Find where the given text appears and provide that cell's center as [x, y] coordinate. 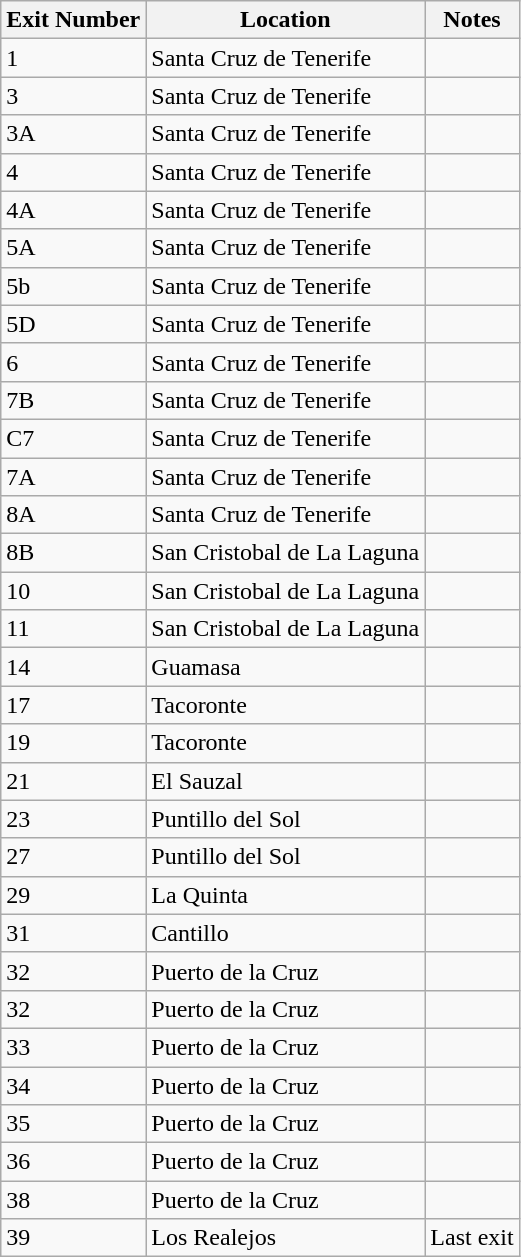
5b [74, 286]
29 [74, 895]
Cantillo [286, 933]
35 [74, 1124]
3 [74, 96]
14 [74, 667]
5A [74, 248]
17 [74, 705]
La Quinta [286, 895]
8B [74, 553]
1 [74, 58]
38 [74, 1200]
23 [74, 819]
8A [74, 515]
Location [286, 20]
10 [74, 591]
5D [74, 324]
33 [74, 1047]
Last exit [472, 1238]
4A [74, 210]
Los Realejos [286, 1238]
21 [74, 781]
6 [74, 362]
4 [74, 172]
Notes [472, 20]
7B [74, 400]
Exit Number [74, 20]
7A [74, 477]
31 [74, 933]
11 [74, 629]
C7 [74, 438]
39 [74, 1238]
36 [74, 1162]
34 [74, 1085]
Guamasa [286, 667]
19 [74, 743]
3A [74, 134]
El Sauzal [286, 781]
27 [74, 857]
